Output the (x, y) coordinate of the center of the cell containing the given text.  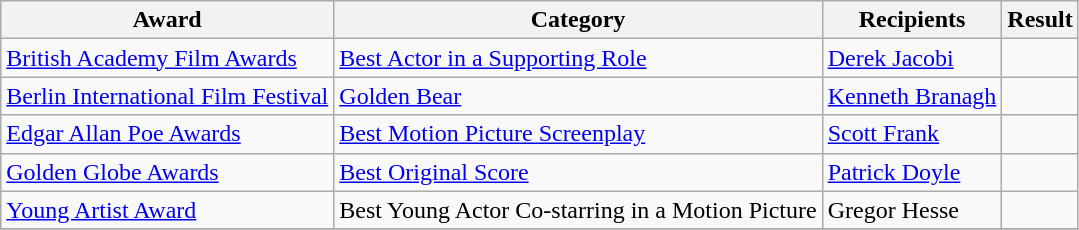
Berlin International Film Festival (168, 96)
Golden Globe Awards (168, 172)
Patrick Doyle (912, 172)
Derek Jacobi (912, 58)
British Academy Film Awards (168, 58)
Best Motion Picture Screenplay (578, 134)
Gregor Hesse (912, 210)
Young Artist Award (168, 210)
Kenneth Branagh (912, 96)
Award (168, 20)
Golden Bear (578, 96)
Category (578, 20)
Best Actor in a Supporting Role (578, 58)
Best Young Actor Co-starring in a Motion Picture (578, 210)
Recipients (912, 20)
Edgar Allan Poe Awards (168, 134)
Result (1040, 20)
Scott Frank (912, 134)
Best Original Score (578, 172)
